Return (X, Y) of the center of cell containing provided text 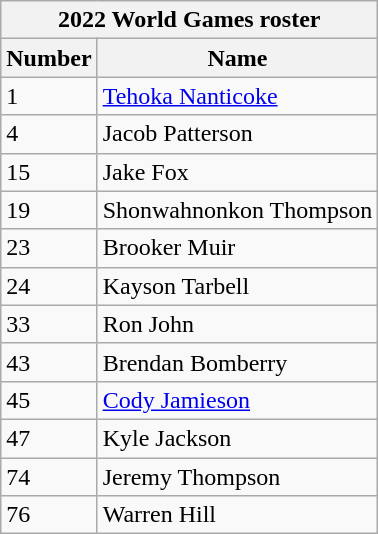
Jacob Patterson (238, 134)
47 (49, 438)
1 (49, 96)
Jeremy Thompson (238, 477)
23 (49, 248)
15 (49, 172)
33 (49, 324)
2022 World Games roster (190, 20)
Cody Jamieson (238, 400)
45 (49, 400)
Brooker Muir (238, 248)
Brendan Bomberry (238, 362)
Kayson Tarbell (238, 286)
Jake Fox (238, 172)
Number (49, 58)
76 (49, 515)
19 (49, 210)
Shonwahnonkon Thompson (238, 210)
Tehoka Nanticoke (238, 96)
43 (49, 362)
Warren Hill (238, 515)
Name (238, 58)
Ron John (238, 324)
24 (49, 286)
Kyle Jackson (238, 438)
74 (49, 477)
4 (49, 134)
